Determine the (x, y) coordinate at the center of the cell enclosing the given text.  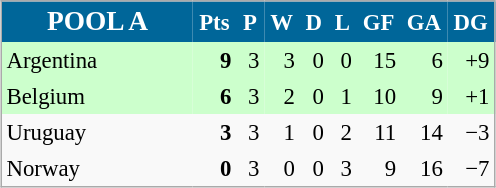
P (250, 22)
GA (424, 22)
Argentina (97, 60)
14 (424, 132)
W (282, 22)
−3 (470, 132)
−7 (470, 168)
GF (378, 22)
10 (378, 96)
+9 (470, 60)
DG (470, 22)
Belgium (97, 96)
+1 (470, 96)
Norway (97, 168)
Pts (214, 22)
15 (378, 60)
L (342, 22)
Uruguay (97, 132)
11 (378, 132)
D (314, 22)
POOL A (97, 22)
16 (424, 168)
